Find where the given text appears and provide that cell's center as (X, Y) coordinate. 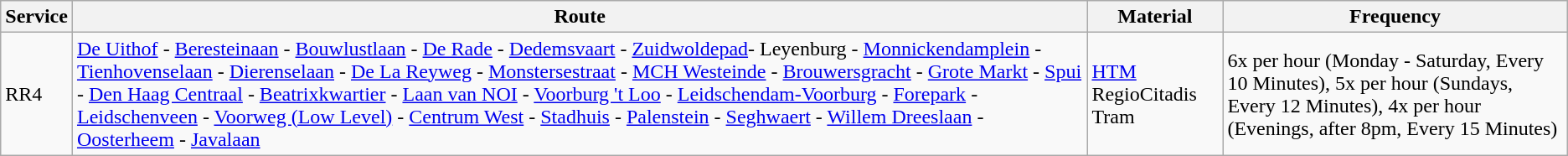
6x per hour (Monday - Saturday, Every 10 Minutes), 5x per hour (Sundays, Every 12 Minutes), 4x per hour (Evenings, after 8pm, Every 15 Minutes) (1395, 94)
Material (1155, 17)
Route (580, 17)
Service (37, 17)
HTM RegioCitadis Tram (1155, 94)
Frequency (1395, 17)
RR4 (37, 94)
